Provide the (x, y) coordinate of the cell's center where the given text is located.  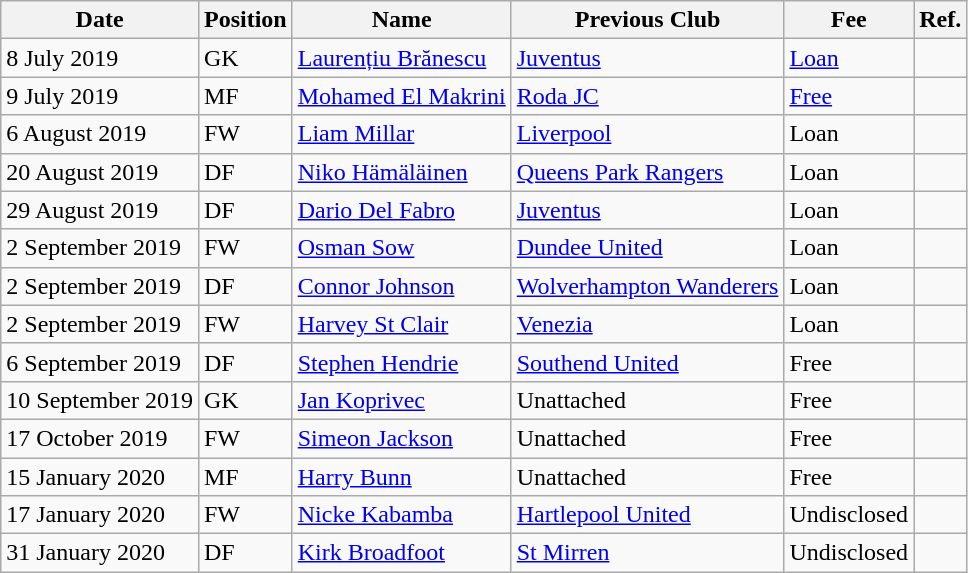
Connor Johnson (402, 286)
9 July 2019 (100, 96)
20 August 2019 (100, 172)
8 July 2019 (100, 58)
Kirk Broadfoot (402, 553)
Niko Hämäläinen (402, 172)
Position (245, 20)
Dundee United (648, 248)
Harvey St Clair (402, 324)
Venezia (648, 324)
Ref. (940, 20)
Hartlepool United (648, 515)
Roda JC (648, 96)
29 August 2019 (100, 210)
6 August 2019 (100, 134)
Laurențiu Brănescu (402, 58)
31 January 2020 (100, 553)
Harry Bunn (402, 477)
15 January 2020 (100, 477)
Simeon Jackson (402, 438)
17 October 2019 (100, 438)
Queens Park Rangers (648, 172)
Liverpool (648, 134)
Southend United (648, 362)
Liam Millar (402, 134)
Nicke Kabamba (402, 515)
Previous Club (648, 20)
Dario Del Fabro (402, 210)
17 January 2020 (100, 515)
10 September 2019 (100, 400)
Name (402, 20)
Mohamed El Makrini (402, 96)
Stephen Hendrie (402, 362)
Osman Sow (402, 248)
Date (100, 20)
St Mirren (648, 553)
Jan Koprivec (402, 400)
6 September 2019 (100, 362)
Wolverhampton Wanderers (648, 286)
Fee (849, 20)
